Detect which cell encompasses the target text, then output its [x, y] center coordinate. 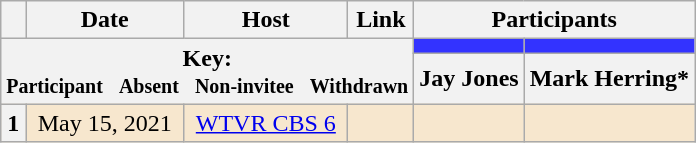
May 15, 2021 [105, 123]
1 [14, 123]
Jay Jones [469, 78]
Key: Participant Absent Non-invitee Withdrawn [208, 72]
WTVR CBS 6 [266, 123]
Participants [554, 20]
Host [266, 20]
Link [381, 20]
Date [105, 20]
Mark Herring* [609, 78]
